Locate the cell with the specified text and output its [x, y] center coordinate. 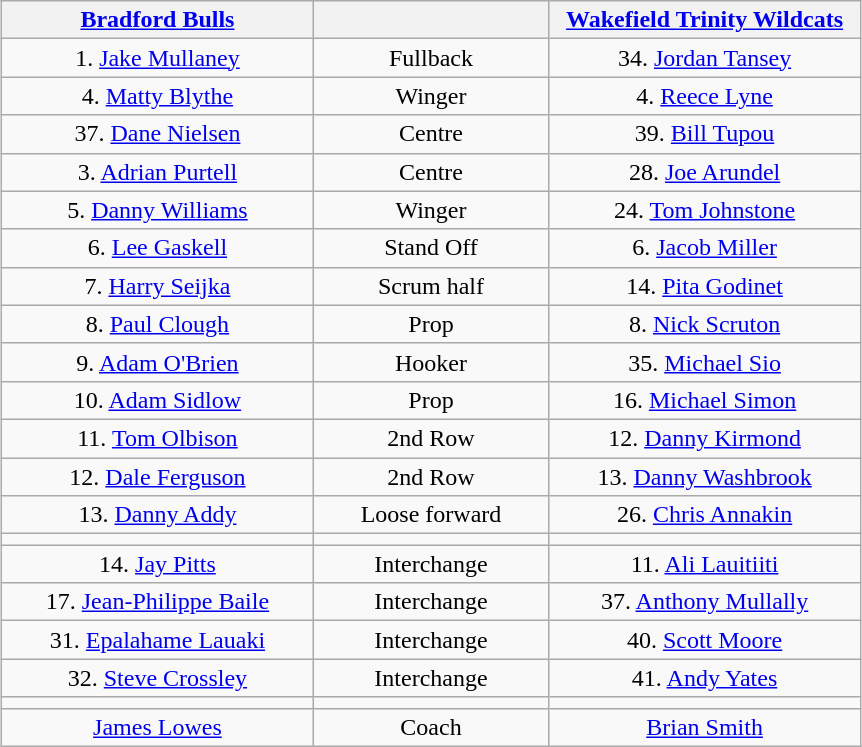
8. Nick Scruton [704, 324]
41. Andy Yates [704, 678]
6. Lee Gaskell [158, 248]
40. Scott Moore [704, 640]
14. Jay Pitts [158, 564]
34. Jordan Tansey [704, 58]
Coach [431, 727]
12. Danny Kirmond [704, 438]
24. Tom Johnstone [704, 210]
12. Dale Ferguson [158, 477]
Loose forward [431, 515]
11. Tom Olbison [158, 438]
14. Pita Godinet [704, 286]
11. Ali Lauitiiti [704, 564]
7. Harry Seijka [158, 286]
5. Danny Williams [158, 210]
6. Jacob Miller [704, 248]
Brian Smith [704, 727]
35. Michael Sio [704, 362]
Fullback [431, 58]
James Lowes [158, 727]
31. Epalahame Lauaki [158, 640]
13. Danny Washbrook [704, 477]
26. Chris Annakin [704, 515]
4. Matty Blythe [158, 96]
Hooker [431, 362]
Bradford Bulls [158, 20]
37. Anthony Mullally [704, 602]
3. Adrian Purtell [158, 172]
9. Adam O'Brien [158, 362]
28. Joe Arundel [704, 172]
10. Adam Sidlow [158, 400]
8. Paul Clough [158, 324]
32. Steve Crossley [158, 678]
17. Jean-Philippe Baile [158, 602]
39. Bill Tupou [704, 134]
Stand Off [431, 248]
4. Reece Lyne [704, 96]
1. Jake Mullaney [158, 58]
37. Dane Nielsen [158, 134]
16. Michael Simon [704, 400]
Wakefield Trinity Wildcats [704, 20]
Scrum half [431, 286]
13. Danny Addy [158, 515]
